Provide the (X, Y) coordinate of the cell's center where the given text is located.  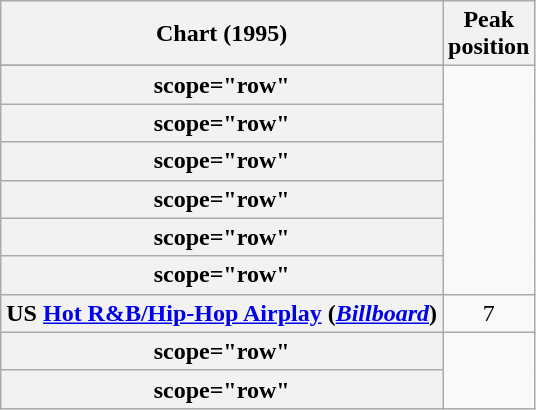
7 (489, 313)
Peakposition (489, 34)
Chart (1995) (222, 34)
US Hot R&B/Hip-Hop Airplay (Billboard) (222, 313)
